Return the [x, y] coordinate for the center point of the cell that contains the specified text.  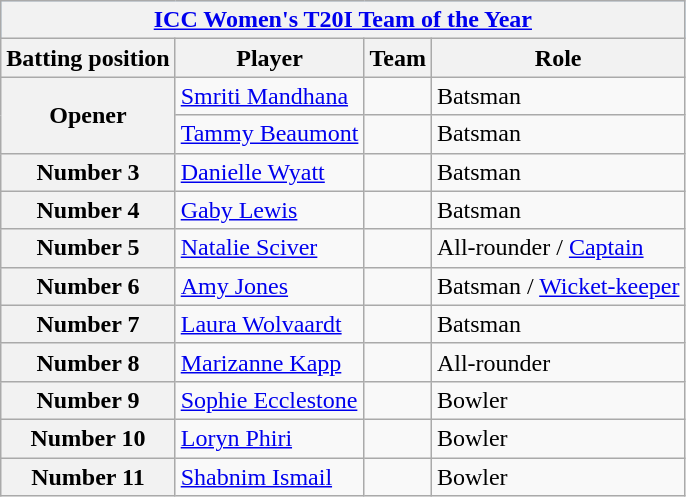
Number 3 [88, 172]
Team [398, 58]
Tammy Beaumont [270, 134]
All-rounder [558, 362]
Laura Wolvaardt [270, 324]
Marizanne Kapp [270, 362]
Natalie Sciver [270, 248]
Shabnim Ismail [270, 477]
Number 5 [88, 248]
Player [270, 58]
Number 4 [88, 210]
Danielle Wyatt [270, 172]
Role [558, 58]
Loryn Phiri [270, 438]
Number 9 [88, 400]
Sophie Ecclestone [270, 400]
Opener [88, 115]
Number 6 [88, 286]
Smriti Mandhana [270, 96]
Number 11 [88, 477]
All-rounder / Captain [558, 248]
ICC Women's T20I Team of the Year [343, 20]
Number 8 [88, 362]
Batting position [88, 58]
Batsman / Wicket-keeper [558, 286]
Number 10 [88, 438]
Number 7 [88, 324]
Amy Jones [270, 286]
Gaby Lewis [270, 210]
